From the cell containing the given text, extract its center point as (X, Y) coordinate. 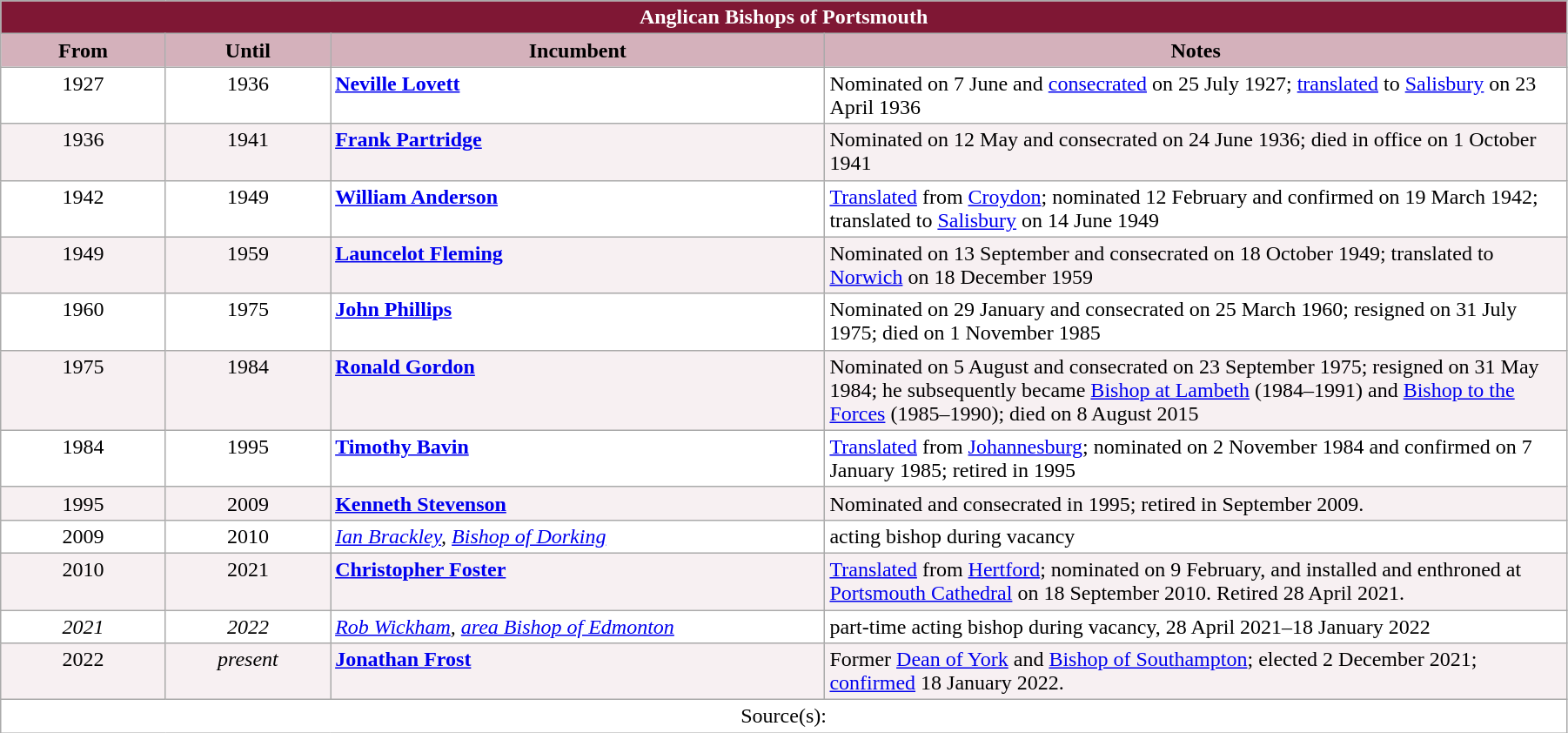
Nominated on 13 September and consecrated on 18 October 1949; translated to Norwich on 18 December 1959 (1196, 265)
Until (247, 50)
John Phillips (578, 322)
Christopher Foster (578, 582)
Nominated on 12 May and consecrated on 24 June 1936; died in office on 1 October 1941 (1196, 151)
Timothy Bavin (578, 458)
Ronald Gordon (578, 390)
Rob Wickham, area Bishop of Edmonton (578, 626)
1959 (247, 265)
1942 (84, 209)
Anglican Bishops of Portsmouth (784, 17)
Notes (1196, 50)
Source(s): (784, 716)
Translated from Johannesburg; nominated on 2 November 1984 and confirmed on 7 January 1985; retired in 1995 (1196, 458)
1941 (247, 151)
Nominated on 7 June and consecrated on 25 July 1927; translated to Salisbury on 23 April 1936 (1196, 96)
present (247, 672)
Frank Partridge (578, 151)
From (84, 50)
Neville Lovett (578, 96)
Nominated on 29 January and consecrated on 25 March 1960; resigned on 31 July 1975; died on 1 November 1985 (1196, 322)
Jonathan Frost (578, 672)
William Anderson (578, 209)
Former Dean of York and Bishop of Southampton; elected 2 December 2021; confirmed 18 January 2022. (1196, 672)
Incumbent (578, 50)
1960 (84, 322)
Ian Brackley, Bishop of Dorking (578, 536)
Launcelot Fleming (578, 265)
Kenneth Stevenson (578, 503)
acting bishop during vacancy (1196, 536)
part-time acting bishop during vacancy, 28 April 2021–18 January 2022 (1196, 626)
Nominated and consecrated in 1995; retired in September 2009. (1196, 503)
1927 (84, 96)
Translated from Croydon; nominated 12 February and confirmed on 19 March 1942; translated to Salisbury on 14 June 1949 (1196, 209)
Translated from Hertford; nominated on 9 February, and installed and enthroned at Portsmouth Cathedral on 18 September 2010. Retired 28 April 2021. (1196, 582)
